Capture the cell that displays the provided text and extract its (X, Y) central coordinate. 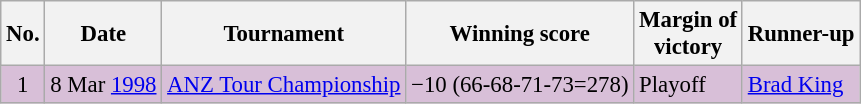
8 Mar 1998 (104, 85)
Date (104, 34)
No. (23, 34)
Tournament (284, 34)
Brad King (800, 85)
1 (23, 85)
Winning score (520, 34)
Margin ofvictory (688, 34)
−10 (66-68-71-73=278) (520, 85)
Runner-up (800, 34)
Playoff (688, 85)
ANZ Tour Championship (284, 85)
